Scan for the cell matching the given text and deliver its [x, y] coordinate at center. 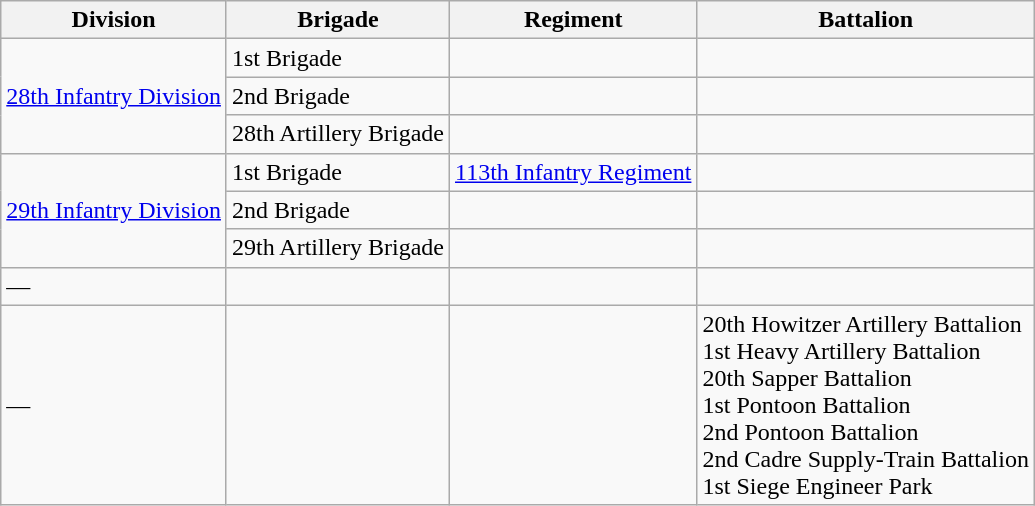
29th Artillery Brigade [338, 248]
Division [114, 20]
Brigade [338, 20]
Regiment [572, 20]
28th Artillery Brigade [338, 134]
28th Infantry Division [114, 96]
Battalion [866, 20]
113th Infantry Regiment [572, 172]
29th Infantry Division [114, 210]
